Output the (X, Y) coordinate of the center of the cell containing the given text.  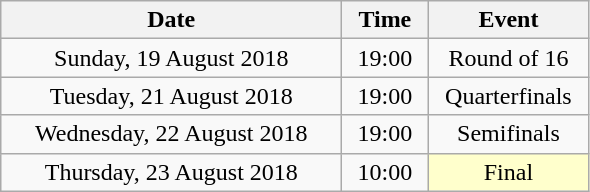
Tuesday, 21 August 2018 (172, 96)
Sunday, 19 August 2018 (172, 58)
10:00 (385, 172)
Date (172, 20)
Thursday, 23 August 2018 (172, 172)
Final (508, 172)
Quarterfinals (508, 96)
Event (508, 20)
Semifinals (508, 134)
Round of 16 (508, 58)
Wednesday, 22 August 2018 (172, 134)
Time (385, 20)
